Return the [x, y] coordinate for the center point of the cell that contains the specified text.  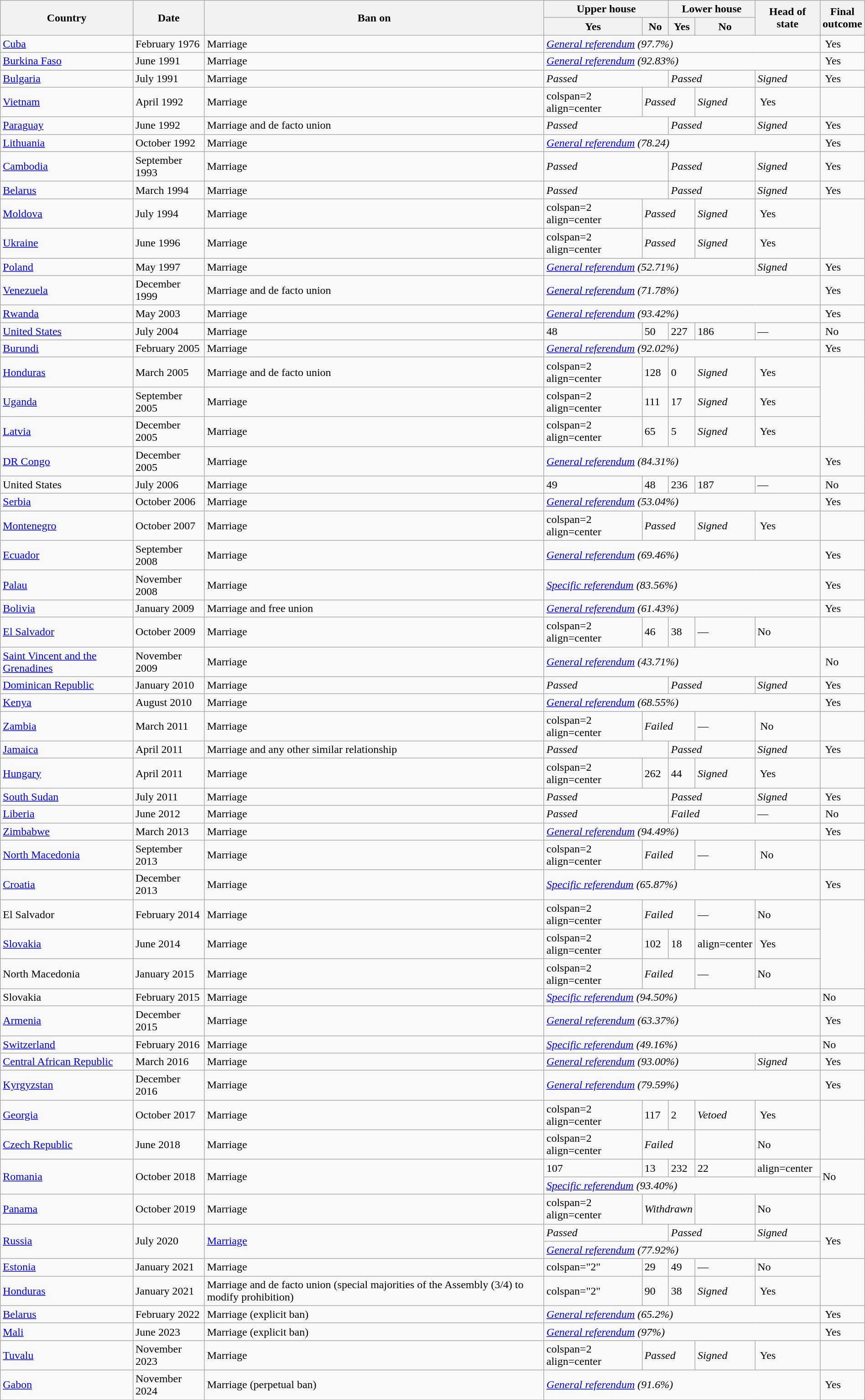
General referendum (53.04%) [682, 502]
17 [682, 402]
General referendum (93.00%) [649, 1062]
General referendum (43.71%) [682, 662]
January 2015 [169, 974]
107 [593, 1168]
June 1996 [169, 243]
Cambodia [67, 166]
Upper house [606, 9]
18 [682, 944]
October 2018 [169, 1177]
General referendum (84.31%) [682, 461]
July 1991 [169, 78]
South Sudan [67, 797]
Serbia [67, 502]
December 2015 [169, 1020]
Poland [67, 267]
October 2006 [169, 502]
Zimbabwe [67, 831]
December 1999 [169, 290]
DR Congo [67, 461]
June 2014 [169, 944]
Kenya [67, 703]
January 2010 [169, 685]
232 [682, 1168]
Hungary [67, 773]
Specific referendum (94.50%) [682, 997]
Cuba [67, 44]
Panama [67, 1209]
Jamaica [67, 750]
65 [655, 432]
November 2008 [169, 585]
Romania [67, 1177]
General referendum (52.71%) [649, 267]
July 2006 [169, 485]
Switzerland [67, 1045]
128 [655, 372]
September 2005 [169, 402]
February 2014 [169, 914]
December 2016 [169, 1085]
Central African Republic [67, 1062]
General referendum (97.7%) [682, 44]
July 2020 [169, 1241]
Burundi [67, 349]
May 2003 [169, 314]
187 [725, 485]
March 2011 [169, 726]
October 2017 [169, 1115]
Finaloutcome [842, 18]
Gabon [67, 1384]
Liberia [67, 814]
Specific referendum (49.16%) [682, 1045]
111 [655, 402]
October 2009 [169, 632]
General referendum (63.37%) [682, 1020]
General referendum (68.55%) [682, 703]
Rwanda [67, 314]
Zambia [67, 726]
July 2004 [169, 331]
5 [682, 432]
August 2010 [169, 703]
50 [655, 331]
262 [655, 773]
Burkina Faso [67, 61]
Paraguay [67, 125]
March 1994 [169, 190]
December 2013 [169, 884]
Latvia [67, 432]
Venezuela [67, 290]
General referendum (78.24) [682, 143]
May 1997 [169, 267]
Marriage and de facto union (special majorities of the Assembly (3/4) to modify prohibition) [374, 1290]
February 2015 [169, 997]
102 [655, 944]
October 2019 [169, 1209]
June 1991 [169, 61]
General referendum (69.46%) [682, 555]
Russia [67, 1241]
Palau [67, 585]
2 [682, 1115]
Ukraine [67, 243]
June 1992 [169, 125]
Moldova [67, 214]
Czech Republic [67, 1144]
November 2009 [169, 662]
Mali [67, 1332]
General referendum (92.83%) [682, 61]
February 1976 [169, 44]
Vietnam [67, 102]
Country [67, 18]
October 1992 [169, 143]
Georgia [67, 1115]
September 1993 [169, 166]
Specific referendum (65.87%) [682, 884]
22 [725, 1168]
Tuvalu [67, 1355]
February 2022 [169, 1314]
117 [655, 1115]
44 [682, 773]
13 [655, 1168]
General referendum (79.59%) [682, 1085]
March 2013 [169, 831]
Marriage and free union [374, 608]
June 2012 [169, 814]
April 1992 [169, 102]
March 2005 [169, 372]
Specific referendum (93.40%) [682, 1186]
General referendum (97%) [682, 1332]
186 [725, 331]
February 2016 [169, 1045]
Head of state [787, 18]
Ecuador [67, 555]
90 [655, 1290]
227 [682, 331]
General referendum (91.6%) [682, 1384]
Marriage (perpetual ban) [374, 1384]
Dominican Republic [67, 685]
Lithuania [67, 143]
Estonia [67, 1267]
Date [169, 18]
June 2023 [169, 1332]
Croatia [67, 884]
Armenia [67, 1020]
46 [655, 632]
Ban on [374, 18]
July 1994 [169, 214]
Withdrawn [668, 1209]
July 2011 [169, 797]
General referendum (65.2%) [682, 1314]
Lower house [712, 9]
236 [682, 485]
Vetoed [725, 1115]
General referendum (92.02%) [682, 349]
Uganda [67, 402]
November 2023 [169, 1355]
February 2005 [169, 349]
March 2016 [169, 1062]
General referendum (94.49%) [682, 831]
29 [655, 1267]
September 2008 [169, 555]
June 2018 [169, 1144]
Bolivia [67, 608]
General referendum (77.92%) [682, 1250]
Saint Vincent and the Grenadines [67, 662]
September 2013 [169, 855]
General referendum (71.78%) [682, 290]
Kyrgyzstan [67, 1085]
Bulgaria [67, 78]
Montenegro [67, 526]
0 [682, 372]
Marriage and any other similar relationship [374, 750]
General referendum (61.43%) [682, 608]
January 2009 [169, 608]
General referendum (93.42%) [682, 314]
Specific referendum (83.56%) [682, 585]
October 2007 [169, 526]
November 2024 [169, 1384]
